Return (x, y) of the center of cell containing provided text 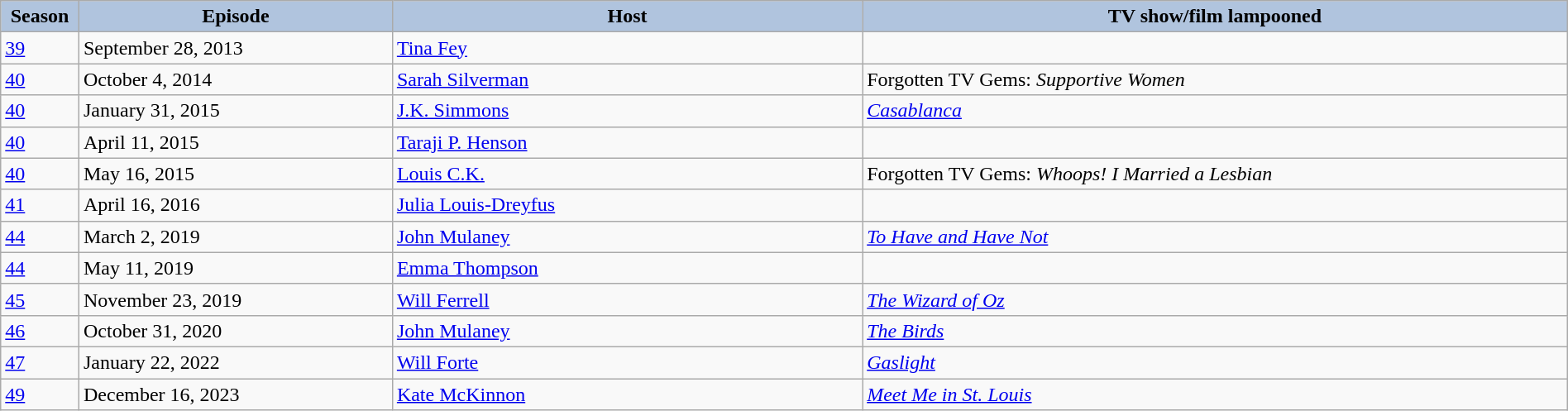
Tina Fey (627, 48)
Season (40, 17)
Will Ferrell (627, 299)
Casablanca (1216, 111)
The Wizard of Oz (1216, 299)
Will Forte (627, 362)
April 16, 2016 (235, 205)
January 31, 2015 (235, 111)
October 4, 2014 (235, 79)
December 16, 2023 (235, 394)
Emma Thompson (627, 268)
September 28, 2013 (235, 48)
47 (40, 362)
J.K. Simmons (627, 111)
Louis C.K. (627, 174)
46 (40, 331)
Forgotten TV Gems: Supportive Women (1216, 79)
Julia Louis-Dreyfus (627, 205)
January 22, 2022 (235, 362)
Taraji P. Henson (627, 142)
May 11, 2019 (235, 268)
Forgotten TV Gems: Whoops! I Married a Lesbian (1216, 174)
March 2, 2019 (235, 237)
Episode (235, 17)
39 (40, 48)
Host (627, 17)
41 (40, 205)
The Birds (1216, 331)
Meet Me in St. Louis (1216, 394)
Kate McKinnon (627, 394)
April 11, 2015 (235, 142)
October 31, 2020 (235, 331)
45 (40, 299)
November 23, 2019 (235, 299)
May 16, 2015 (235, 174)
Gaslight (1216, 362)
To Have and Have Not (1216, 237)
Sarah Silverman (627, 79)
49 (40, 394)
TV show/film lampooned (1216, 17)
